Return [X, Y] of the center of cell containing provided text 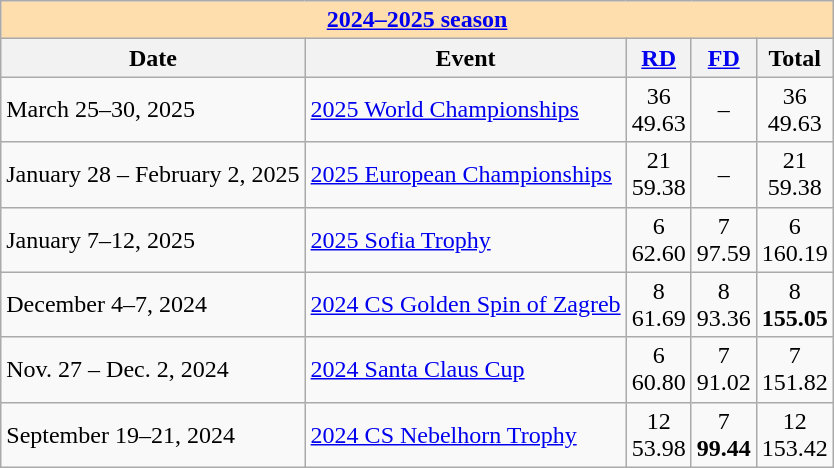
2025 European Championships [466, 174]
2024 CS Golden Spin of Zagreb [466, 304]
January 7–12, 2025 [153, 240]
2025 Sofia Trophy [466, 240]
12 153.42 [794, 434]
2024–2025 season [418, 20]
2024 Santa Claus Cup [466, 370]
January 28 – February 2, 2025 [153, 174]
6 160.19 [794, 240]
Nov. 27 – Dec. 2, 2024 [153, 370]
12 53.98 [658, 434]
7 91.02 [724, 370]
6 62.60 [658, 240]
Date [153, 58]
Total [794, 58]
8 93.36 [724, 304]
8 61.69 [658, 304]
September 19–21, 2024 [153, 434]
FD [724, 58]
7 151.82 [794, 370]
2025 World Championships [466, 110]
2024 CS Nebelhorn Trophy [466, 434]
6 60.80 [658, 370]
March 25–30, 2025 [153, 110]
8 155.05 [794, 304]
7 97.59 [724, 240]
Event [466, 58]
RD [658, 58]
December 4–7, 2024 [153, 304]
7 99.44 [724, 434]
